For the text-containing cell, return its midpoint in (X, Y) coordinate format. 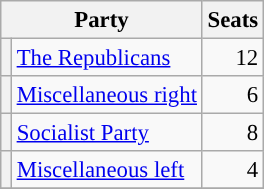
4 (232, 170)
Socialist Party (106, 133)
8 (232, 133)
Party (102, 20)
12 (232, 58)
The Republicans (106, 58)
6 (232, 95)
Miscellaneous right (106, 95)
Miscellaneous left (106, 170)
Seats (232, 20)
